Capture the cell that displays the provided text and extract its [x, y] central coordinate. 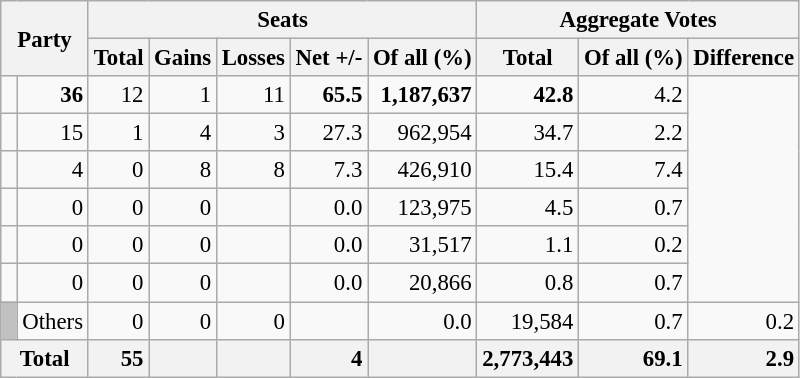
55 [118, 358]
426,910 [422, 170]
3 [253, 133]
Net +/- [328, 58]
2.2 [634, 133]
Gains [183, 58]
12 [118, 95]
123,975 [422, 208]
Party [45, 38]
Others [52, 321]
0.8 [528, 283]
42.8 [528, 95]
2.9 [744, 358]
Difference [744, 58]
4.5 [528, 208]
7.4 [634, 170]
2,773,443 [528, 358]
34.7 [528, 133]
Seats [282, 20]
11 [253, 95]
962,954 [422, 133]
15.4 [528, 170]
15 [52, 133]
Losses [253, 58]
Aggregate Votes [638, 20]
7.3 [328, 170]
19,584 [528, 321]
31,517 [422, 245]
65.5 [328, 95]
1,187,637 [422, 95]
1.1 [528, 245]
27.3 [328, 133]
36 [52, 95]
4.2 [634, 95]
69.1 [634, 358]
20,866 [422, 283]
